Scan for the cell matching the given text and deliver its [X, Y] coordinate at center. 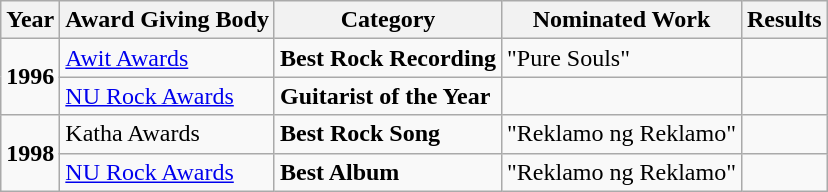
Best Album [388, 172]
Award Giving Body [168, 20]
Category [388, 20]
Best Rock Song [388, 134]
Katha Awards [168, 134]
Results [784, 20]
Nominated Work [622, 20]
1996 [30, 77]
Best Rock Recording [388, 58]
"Pure Souls" [622, 58]
Year [30, 20]
Awit Awards [168, 58]
1998 [30, 153]
Guitarist of the Year [388, 96]
